Identify which cell holds the provided text, then report its (x, y) central coordinate. 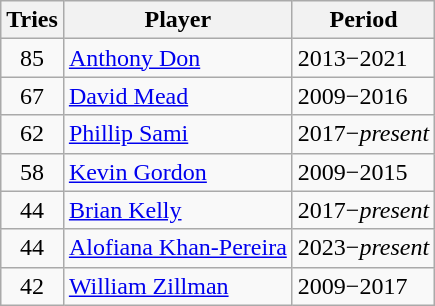
62 (32, 134)
Tries (32, 20)
Kevin Gordon (178, 172)
42 (32, 286)
2013−2021 (363, 58)
Phillip Sami (178, 134)
67 (32, 96)
Player (178, 20)
David Mead (178, 96)
Period (363, 20)
2009−2017 (363, 286)
William Zillman (178, 286)
85 (32, 58)
Brian Kelly (178, 210)
2009−2015 (363, 172)
Alofiana Khan-Pereira (178, 248)
58 (32, 172)
2009−2016 (363, 96)
Anthony Don (178, 58)
2023−present (363, 248)
